For the text-containing cell, return its midpoint in [x, y] coordinate format. 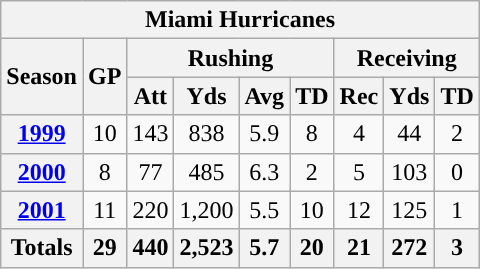
Avg [264, 96]
Rushing [230, 58]
Totals [42, 248]
Season [42, 77]
6.3 [264, 172]
272 [410, 248]
20 [312, 248]
1,200 [206, 210]
44 [410, 134]
143 [150, 134]
77 [150, 172]
29 [104, 248]
5.9 [264, 134]
GP [104, 77]
2000 [42, 172]
440 [150, 248]
11 [104, 210]
4 [359, 134]
485 [206, 172]
Att [150, 96]
Rec [359, 96]
125 [410, 210]
1999 [42, 134]
3 [457, 248]
5 [359, 172]
2,523 [206, 248]
1 [457, 210]
838 [206, 134]
Receiving [406, 58]
103 [410, 172]
2001 [42, 210]
5.5 [264, 210]
Miami Hurricanes [240, 20]
5.7 [264, 248]
12 [359, 210]
0 [457, 172]
220 [150, 210]
21 [359, 248]
